Detect which cell encompasses the target text, then output its [x, y] center coordinate. 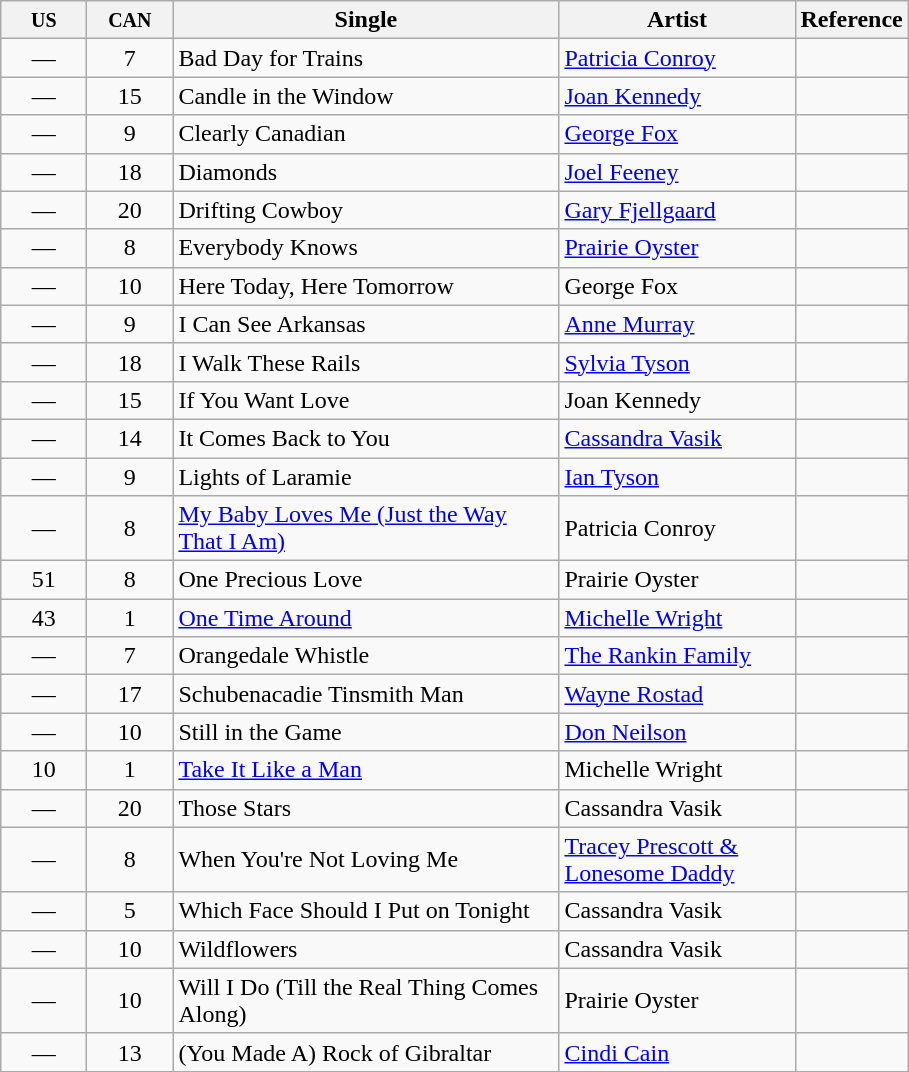
43 [44, 618]
Clearly Canadian [366, 134]
Which Face Should I Put on Tonight [366, 911]
CAN [130, 20]
Diamonds [366, 172]
Artist [677, 20]
(You Made A) Rock of Gibraltar [366, 1052]
Wildflowers [366, 949]
Tracey Prescott & Lonesome Daddy [677, 860]
Don Neilson [677, 732]
Here Today, Here Tomorrow [366, 286]
The Rankin Family [677, 656]
One Time Around [366, 618]
Still in the Game [366, 732]
Everybody Knows [366, 248]
17 [130, 694]
51 [44, 580]
Will I Do (Till the Real Thing Comes Along) [366, 1000]
If You Want Love [366, 400]
Gary Fjellgaard [677, 210]
Single [366, 20]
Lights of Laramie [366, 477]
Take It Like a Man [366, 770]
Schubenacadie Tinsmith Man [366, 694]
Ian Tyson [677, 477]
My Baby Loves Me (Just the Way That I Am) [366, 528]
I Can See Arkansas [366, 324]
Drifting Cowboy [366, 210]
5 [130, 911]
Those Stars [366, 808]
Candle in the Window [366, 96]
One Precious Love [366, 580]
Joel Feeney [677, 172]
Sylvia Tyson [677, 362]
Anne Murray [677, 324]
Reference [852, 20]
US [44, 20]
Cindi Cain [677, 1052]
When You're Not Loving Me [366, 860]
Bad Day for Trains [366, 58]
Orangedale Whistle [366, 656]
13 [130, 1052]
Wayne Rostad [677, 694]
It Comes Back to You [366, 438]
I Walk These Rails [366, 362]
14 [130, 438]
